For the text-containing cell, return its midpoint in [x, y] coordinate format. 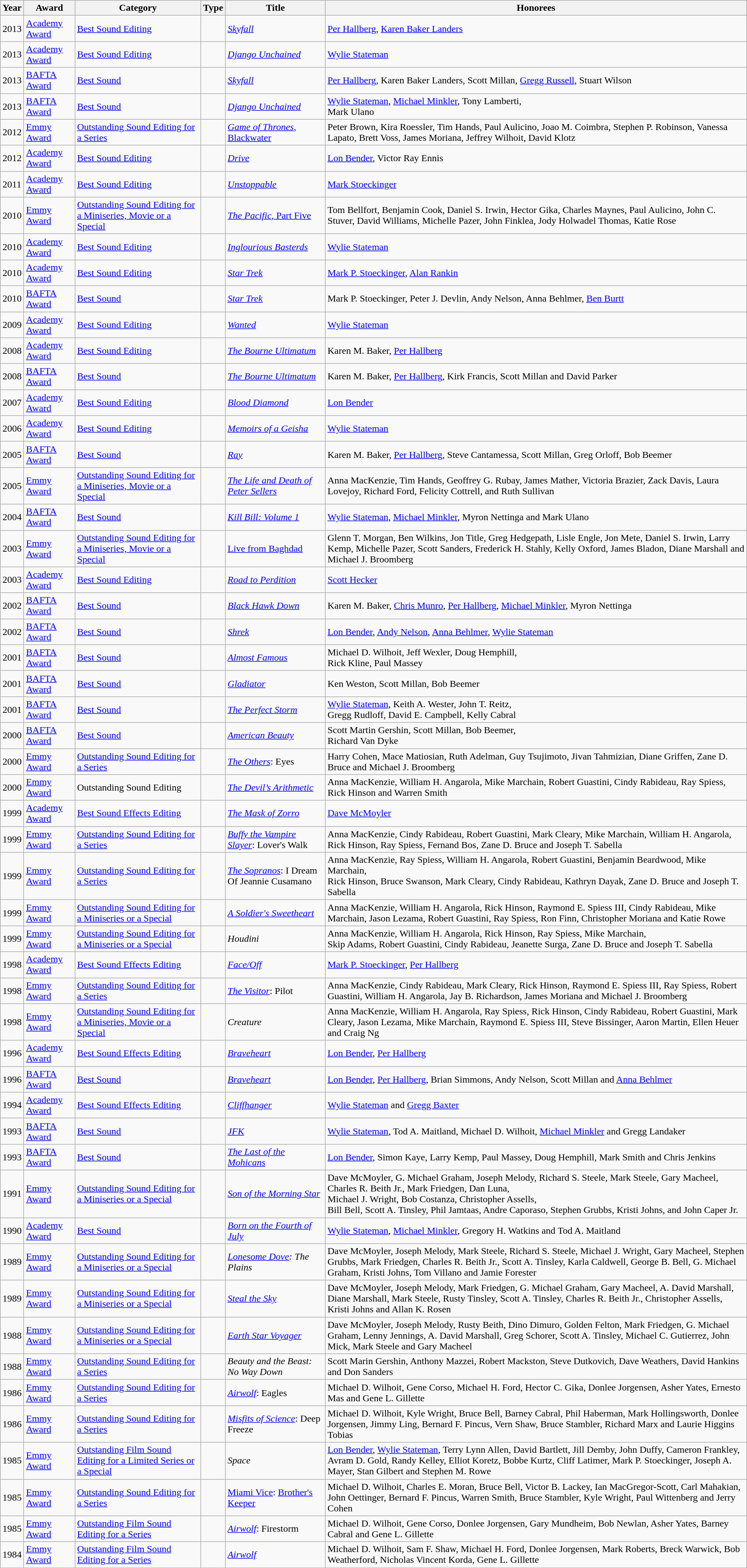
Airwolf: Eagles [275, 1393]
Dave McMoyler [536, 814]
Miami Vice: Brother's Keeper [275, 1497]
A Soldier's Sweetheart [275, 913]
JFK [275, 1131]
Airwolf [275, 1555]
Inglourious Basterds [275, 247]
Son of the Morning Star [275, 1193]
Wylie Stateman, Michael Minkler, Tony Lamberti, Mark Ulano [536, 106]
Airwolf: Firestorm [275, 1529]
Born on the Fourth of July [275, 1230]
Game of Thrones, Blackwater [275, 132]
Black Hawk Down [275, 606]
Wylie Stateman, Michael Minkler, Myron Nettinga and Mark Ulano [536, 517]
2009 [12, 325]
Face/Off [275, 964]
Year [12, 8]
Per Hallberg, Karen Baker Landers, Scott Millan, Gregg Russell, Stuart Wilson [536, 81]
Lon Bender [536, 403]
Steal the Sky [275, 1299]
Blood Diamond [275, 403]
Beauty and the Beast: No Way Down [275, 1367]
Scott Hecker [536, 580]
Lon Bender, Andy Nelson, Anna Behlmer, Wylie Stateman [536, 632]
Ken Weston, Scott Millan, Bob Beemer [536, 684]
Lon Bender, Per Hallberg [536, 1053]
Earth Star Voyager [275, 1335]
The Life and Death of Peter Sellers [275, 486]
The Mask of Zorro [275, 814]
Michael D. Wilhoit, Gene Corso, Donlee Jorgensen, Gary Mundheim, Bob Newlan, Asher Yates, Barney Cabral and Gene L. Gillette [536, 1529]
Road to Perdition [275, 580]
Gladiator [275, 684]
1991 [12, 1193]
Unstoppable [275, 184]
The Others: Eyes [275, 761]
Scott Martin Gershin, Scott Millan, Bob Beemer, Richard Van Dyke [536, 736]
American Beauty [275, 736]
The Devil’s Arithmetic [275, 787]
Wylie Stateman, Keith A. Wester, John T. Reitz, Gregg Rudloff, David E. Campbell, Kelly Cabral [536, 709]
Karen M. Baker, Per Hallberg, Kirk Francis, Scott Millan and David Parker [536, 377]
2011 [12, 184]
The Visitor: Pilot [275, 991]
Kill Bill: Volume 1 [275, 517]
Karen M. Baker, Per Hallberg, Steve Cantamessa, Scott Millan, Greg Orloff, Bob Beemer [536, 455]
The Sopranos: I Dream Of Jeannie Cusamano [275, 876]
Cliffhanger [275, 1105]
Lon Bender, Per Hallberg, Brian Simmons, Andy Nelson, Scott Millan and Anna Behlmer [536, 1079]
Mark P. Stoeckinger, Per Hallberg [536, 964]
Space [275, 1461]
Buffy the Vampire Slayer: Lover's Walk [275, 839]
Wylie Stateman, Tod A. Maitland, Michael D. Wilhoit, Michael Minkler and Gregg Landaker [536, 1131]
Karen M. Baker, Per Hallberg [536, 351]
Drive [275, 158]
The Pacific, Part Five [275, 215]
1994 [12, 1105]
Live from Baghdad [275, 548]
Michael D. Wilhoit, Jeff Wexler, Doug Hemphill, Rick Kline, Paul Massey [536, 657]
Per Hallberg, Karen Baker Landers [536, 29]
Misfits of Science: Deep Freeze [275, 1424]
Honorees [536, 8]
Wanted [275, 325]
Harry Cohen, Mace Matiosian, Ruth Adelman, Guy Tsujimoto, Jivan Tahmizian, Diane Griffen, Zane D. Bruce and Michael J. Broomberg [536, 761]
Award [49, 8]
Anna MacKenzie, William H. Angarola, Mike Marchain, Robert Guastini, Cindy Rabideau, Ray Spiess, Rick Hinson and Warren Smith [536, 787]
Wylie Stateman and Gregg Baxter [536, 1105]
Type [213, 8]
2006 [12, 428]
Houdini [275, 939]
1990 [12, 1230]
Ray [275, 455]
2007 [12, 403]
The Last of the Mohicans [275, 1157]
Memoirs of a Geisha [275, 428]
1984 [12, 1555]
Mark P. Stoeckinger, Alan Rankin [536, 273]
Outstanding Film Sound Editing for a Limited Series or a Special [138, 1461]
Karen M. Baker, Chris Munro, Per Hallberg, Michael Minkler, Myron Nettinga [536, 606]
Shrek [275, 632]
Outstanding Sound Editing [138, 787]
Lon Bender, Simon Kaye, Larry Kemp, Paul Massey, Doug Hemphill, Mark Smith and Chris Jenkins [536, 1157]
Mark P. Stoeckinger, Peter J. Devlin, Andy Nelson, Anna Behlmer, Ben Burtt [536, 298]
Category [138, 8]
Lon Bender, Victor Ray Ennis [536, 158]
Scott Marin Gershin, Anthony Mazzei, Robert Mackston, Steve Dutkovich, Dave Weathers, David Hankins and Don Sanders [536, 1367]
2004 [12, 517]
Lonesome Dove: The Plains [275, 1262]
The Perfect Storm [275, 709]
Title [275, 8]
Creature [275, 1022]
Wylie Stateman, Michael Minkler, Gregory H. Watkins and Tod A. Maitland [536, 1230]
Michael D. Wilhoit, Gene Corso, Michael H. Ford, Hector C. Gika, Donlee Jorgensen, Asher Yates, Ernesto Mas and Gene L. Gillette [536, 1393]
Almost Famous [275, 657]
Mark Stoeckinger [536, 184]
